Locate the cell with the specified text and output its (X, Y) center coordinate. 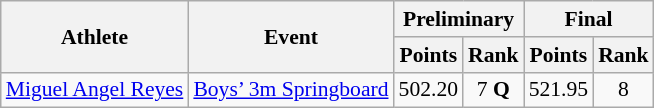
8 (624, 90)
Miguel Angel Reyes (95, 90)
Preliminary (459, 19)
Boys’ 3m Springboard (290, 90)
7 Q (494, 90)
Athlete (95, 36)
521.95 (558, 90)
Event (290, 36)
Final (589, 19)
502.20 (428, 90)
